Find where the given text appears and provide that cell's center as [X, Y] coordinate. 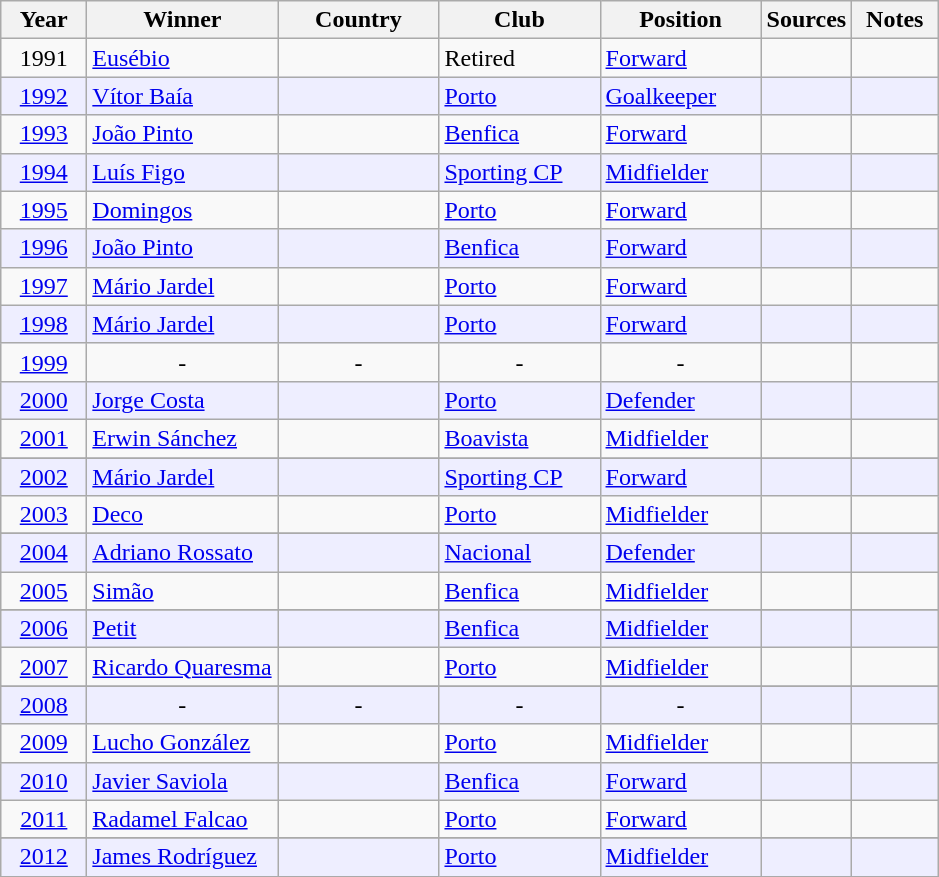
Jorge Costa [182, 400]
Erwin Sánchez [182, 438]
Winner [182, 20]
Boavista [520, 438]
2001 [44, 438]
2006 [44, 629]
2012 [44, 857]
1999 [44, 362]
Country [358, 20]
James Rodríguez [182, 857]
2007 [44, 667]
Vítor Baía [182, 96]
2004 [44, 553]
Luís Figo [182, 172]
1997 [44, 286]
2003 [44, 515]
Lucho González [182, 743]
1995 [44, 210]
2009 [44, 743]
Position [680, 20]
Notes [895, 20]
2010 [44, 781]
Nacional [520, 553]
Eusébio [182, 58]
Javier Saviola [182, 781]
1991 [44, 58]
Domingos [182, 210]
1992 [44, 96]
Sources [806, 20]
Year [44, 20]
1996 [44, 248]
1994 [44, 172]
Club [520, 20]
1998 [44, 324]
1993 [44, 134]
Simão [182, 591]
Ricardo Quaresma [182, 667]
Retired [520, 58]
2011 [44, 819]
2002 [44, 477]
2005 [44, 591]
Deco [182, 515]
Petit [182, 629]
2008 [44, 705]
2000 [44, 400]
Radamel Falcao [182, 819]
Adriano Rossato [182, 553]
Goalkeeper [680, 96]
